Provide the [X, Y] coordinate of the cell's center where the given text is located.  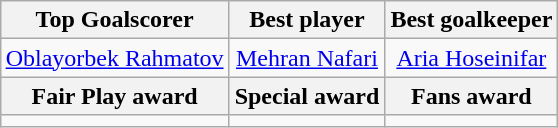
Special award [307, 96]
Top Goalscorer [114, 20]
Oblayorbek Rahmatov [114, 58]
Fans award [472, 96]
Best player [307, 20]
Aria Hoseinifar [472, 58]
Best goalkeeper [472, 20]
Fair Play award [114, 96]
Mehran Nafari [307, 58]
